Find where the given text appears and provide that cell's center as [x, y] coordinate. 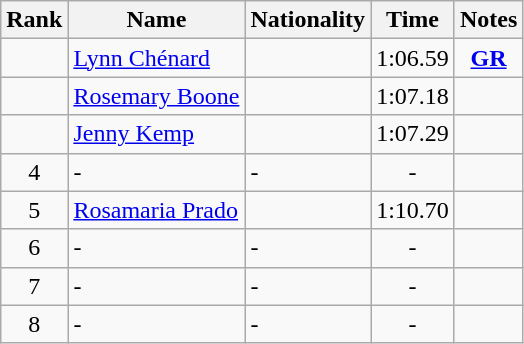
1:07.29 [413, 134]
Rosemary Boone [156, 96]
6 [34, 248]
Nationality [308, 20]
Rank [34, 20]
Rosamaria Prado [156, 210]
Lynn Chénard [156, 58]
7 [34, 286]
1:06.59 [413, 58]
Time [413, 20]
5 [34, 210]
8 [34, 324]
4 [34, 172]
Jenny Kemp [156, 134]
1:10.70 [413, 210]
Name [156, 20]
Notes [488, 20]
GR [488, 58]
1:07.18 [413, 96]
